Provide the [X, Y] coordinate of the cell's center where the given text is located.  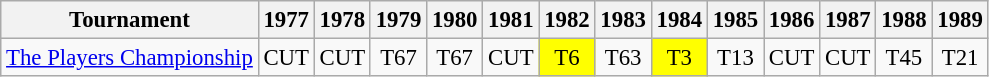
1984 [679, 20]
T21 [960, 58]
1980 [455, 20]
T13 [735, 58]
1981 [511, 20]
Tournament [130, 20]
1985 [735, 20]
1982 [567, 20]
1977 [286, 20]
1978 [342, 20]
1983 [623, 20]
T3 [679, 58]
T45 [904, 58]
The Players Championship [130, 58]
T6 [567, 58]
1988 [904, 20]
1989 [960, 20]
1979 [398, 20]
1987 [848, 20]
T63 [623, 58]
1986 [792, 20]
